Detect which cell encompasses the target text, then output its [x, y] center coordinate. 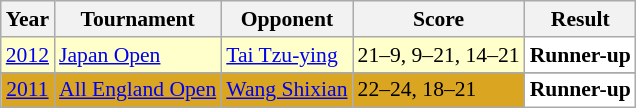
22–24, 18–21 [439, 90]
All England Open [138, 90]
2011 [28, 90]
21–9, 9–21, 14–21 [439, 55]
2012 [28, 55]
Score [439, 19]
Tournament [138, 19]
Year [28, 19]
Result [580, 19]
Tai Tzu-ying [286, 55]
Opponent [286, 19]
Wang Shixian [286, 90]
Japan Open [138, 55]
